Find where the given text appears and provide that cell's center as [x, y] coordinate. 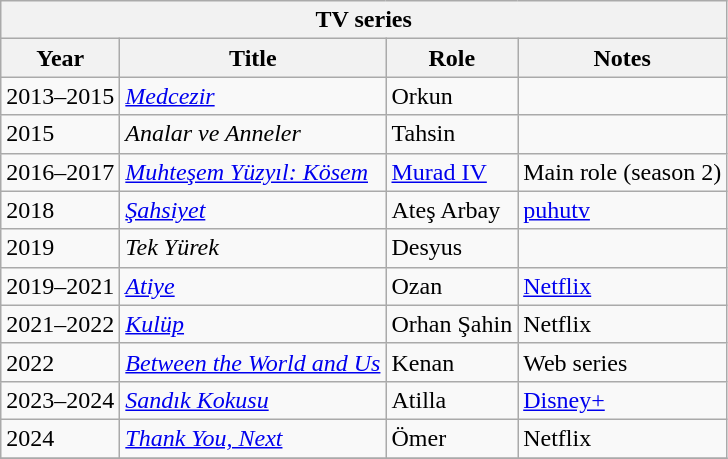
Desyus [452, 248]
Murad IV [452, 172]
Role [452, 58]
2023–2024 [60, 400]
Orkun [452, 96]
Tahsin [452, 134]
Sandık Kokusu [253, 400]
Thank You, Next [253, 438]
2022 [60, 362]
Muhteşem Yüzyıl: Kösem [253, 172]
Analar ve Anneler [253, 134]
puhutv [622, 210]
Şahsiyet [253, 210]
Atiye [253, 286]
Disney+ [622, 400]
2019–2021 [60, 286]
2016–2017 [60, 172]
2019 [60, 248]
Kulüp [253, 324]
Notes [622, 58]
2013–2015 [60, 96]
Main role (season 2) [622, 172]
Atilla [452, 400]
Year [60, 58]
TV series [364, 20]
Web series [622, 362]
Medcezir [253, 96]
Ömer [452, 438]
Orhan Şahin [452, 324]
Title [253, 58]
Ozan [452, 286]
Kenan [452, 362]
Between the World and Us [253, 362]
2021–2022 [60, 324]
Tek Yürek [253, 248]
Ateş Arbay [452, 210]
2024 [60, 438]
2018 [60, 210]
2015 [60, 134]
